Find where the given text appears and provide that cell's center as [x, y] coordinate. 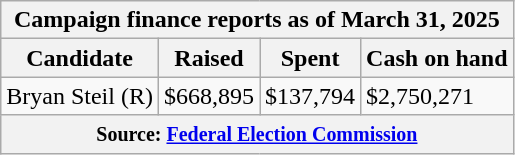
Candidate [80, 58]
$2,750,271 [437, 96]
Source: Federal Election Commission [257, 134]
Cash on hand [437, 58]
$137,794 [310, 96]
Spent [310, 58]
$668,895 [208, 96]
Raised [208, 58]
Campaign finance reports as of March 31, 2025 [257, 20]
Bryan Steil (R) [80, 96]
